Determine the (X, Y) coordinate at the center of the cell enclosing the given text.  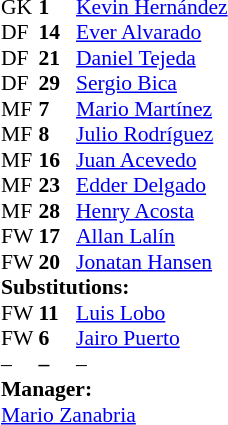
Jairo Puerto (152, 339)
Substitutions: (114, 287)
Jonatan Hansen (152, 262)
Edder Delgado (152, 185)
Henry Acosta (152, 211)
21 (57, 58)
Luis Lobo (152, 313)
Juan Acevedo (152, 160)
Allan Lalín (152, 237)
11 (57, 313)
28 (57, 211)
16 (57, 160)
20 (57, 262)
7 (57, 109)
23 (57, 185)
14 (57, 33)
17 (57, 237)
8 (57, 135)
Mario Martínez (152, 109)
29 (57, 83)
Ever Alvarado (152, 33)
Sergio Bica (152, 83)
Manager: (114, 389)
6 (57, 339)
Julio Rodríguez (152, 135)
Daniel Tejeda (152, 58)
